From the cell containing the given text, extract its center point as [x, y] coordinate. 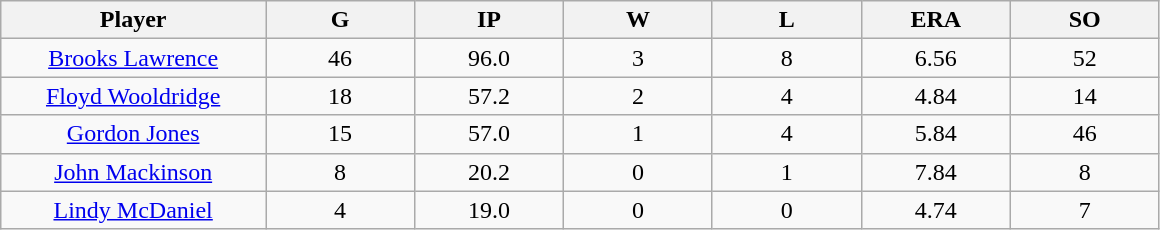
2 [638, 96]
7 [1084, 210]
Brooks Lawrence [134, 58]
SO [1084, 20]
18 [340, 96]
15 [340, 134]
L [786, 20]
W [638, 20]
57.0 [488, 134]
14 [1084, 96]
Gordon Jones [134, 134]
96.0 [488, 58]
Player [134, 20]
20.2 [488, 172]
5.84 [936, 134]
ERA [936, 20]
John Mackinson [134, 172]
IP [488, 20]
4.74 [936, 210]
4.84 [936, 96]
G [340, 20]
52 [1084, 58]
Floyd Wooldridge [134, 96]
6.56 [936, 58]
7.84 [936, 172]
19.0 [488, 210]
57.2 [488, 96]
3 [638, 58]
Lindy McDaniel [134, 210]
